Pinpoint the cell where the given text exists, returning its (X, Y) midpoint coordinate. 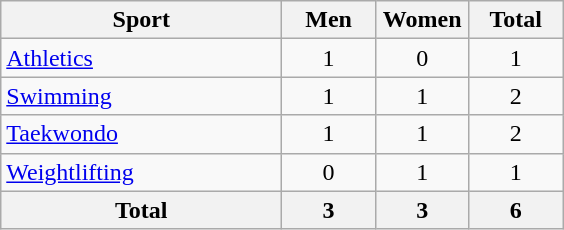
6 (516, 210)
Men (329, 20)
Athletics (142, 58)
Women (422, 20)
Swimming (142, 96)
Sport (142, 20)
Taekwondo (142, 134)
Weightlifting (142, 172)
